Extract the [X, Y] coordinate from the center of the cell holding the provided text.  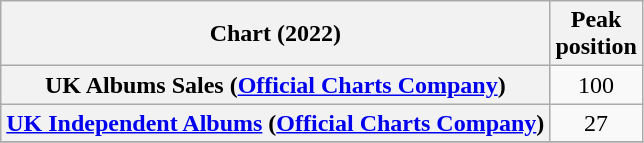
UK Independent Albums (Official Charts Company) [276, 123]
100 [596, 85]
Peakposition [596, 34]
27 [596, 123]
UK Albums Sales (Official Charts Company) [276, 85]
Chart (2022) [276, 34]
